Output the [x, y] coordinate of the center of the cell containing the given text.  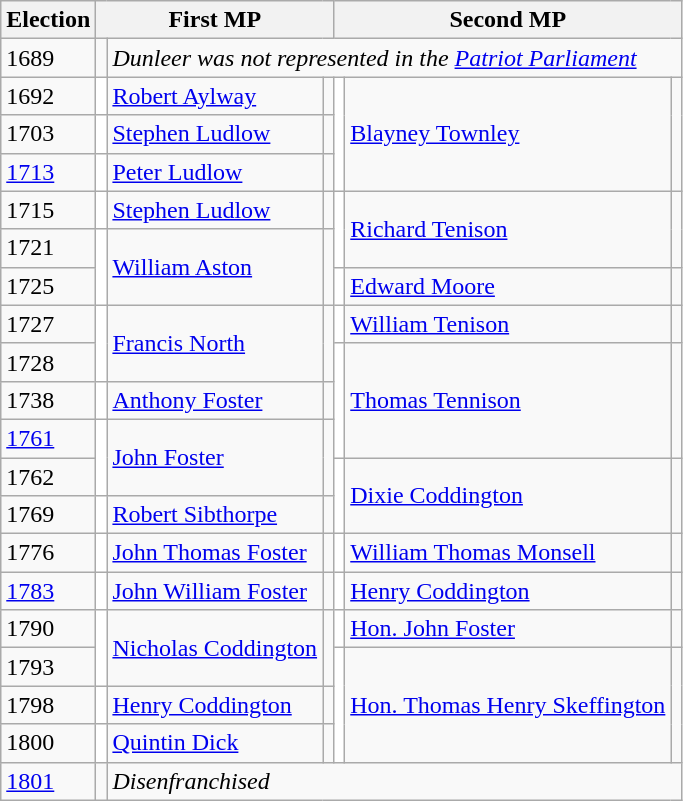
William Tenison [508, 324]
John William Foster [215, 591]
Nicholas Coddington [215, 648]
1725 [48, 286]
Blayney Townley [508, 134]
1790 [48, 629]
1776 [48, 553]
William Aston [215, 267]
1738 [48, 400]
Disenfranchised [394, 781]
1703 [48, 134]
Peter Ludlow [215, 172]
1728 [48, 362]
John Foster [215, 457]
Second MP [508, 20]
Robert Aylway [215, 96]
1692 [48, 96]
First MP [215, 20]
William Thomas Monsell [508, 553]
1801 [48, 781]
Thomas Tennison [508, 400]
1762 [48, 477]
1783 [48, 591]
Dixie Coddington [508, 496]
John Thomas Foster [215, 553]
Dunleer was not represented in the Patriot Parliament [394, 58]
1713 [48, 172]
Hon. Thomas Henry Skeffington [508, 705]
Edward Moore [508, 286]
1727 [48, 324]
1689 [48, 58]
Richard Tenison [508, 229]
1798 [48, 705]
1721 [48, 248]
1715 [48, 210]
1800 [48, 743]
1761 [48, 438]
Quintin Dick [215, 743]
Francis North [215, 343]
Anthony Foster [215, 400]
Robert Sibthorpe [215, 515]
Hon. John Foster [508, 629]
1793 [48, 667]
Election [48, 20]
1769 [48, 515]
